From the cell containing the given text, extract its center point as (x, y) coordinate. 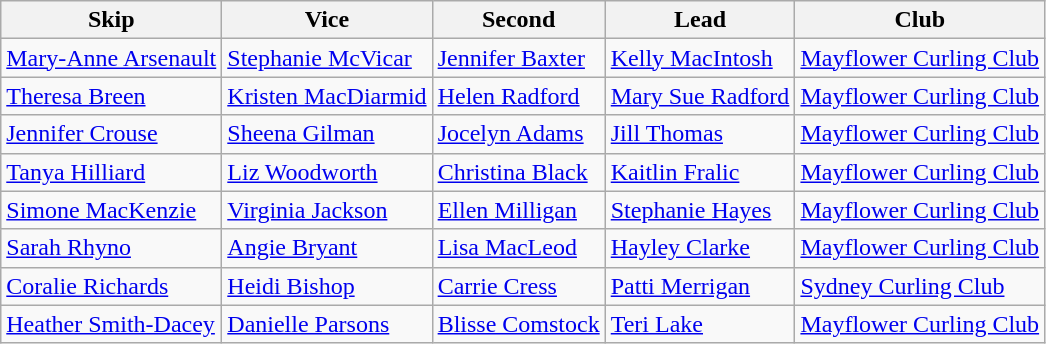
Stephanie McVicar (327, 58)
Jocelyn Adams (518, 134)
Christina Black (518, 172)
Jennifer Crouse (112, 134)
Jill Thomas (700, 134)
Patti Merrigan (700, 286)
Simone MacKenzie (112, 210)
Heidi Bishop (327, 286)
Virginia Jackson (327, 210)
Heather Smith-Dacey (112, 324)
Mary Sue Radford (700, 96)
Stephanie Hayes (700, 210)
Danielle Parsons (327, 324)
Jennifer Baxter (518, 58)
Blisse Comstock (518, 324)
Theresa Breen (112, 96)
Kelly MacIntosh (700, 58)
Second (518, 20)
Club (920, 20)
Sheena Gilman (327, 134)
Sydney Curling Club (920, 286)
Helen Radford (518, 96)
Kaitlin Fralic (700, 172)
Liz Woodworth (327, 172)
Ellen Milligan (518, 210)
Lisa MacLeod (518, 248)
Angie Bryant (327, 248)
Lead (700, 20)
Coralie Richards (112, 286)
Teri Lake (700, 324)
Tanya Hilliard (112, 172)
Hayley Clarke (700, 248)
Sarah Rhyno (112, 248)
Skip (112, 20)
Carrie Cress (518, 286)
Vice (327, 20)
Kristen MacDiarmid (327, 96)
Mary-Anne Arsenault (112, 58)
